Pinpoint the cell where the given text exists, returning its [X, Y] midpoint coordinate. 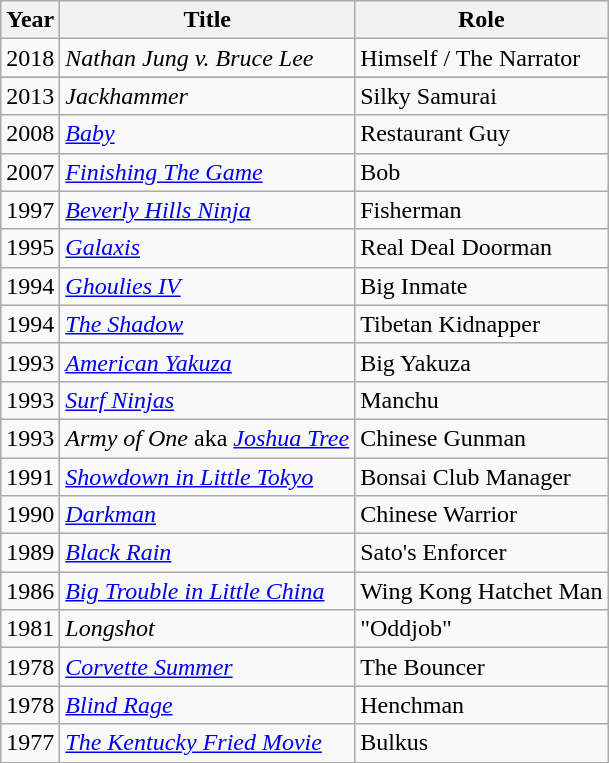
Blind Rage [208, 705]
Longshot [208, 629]
The Shadow [208, 324]
Finishing The Game [208, 172]
1986 [30, 591]
Chinese Warrior [482, 515]
Big Trouble in Little China [208, 591]
The Bouncer [482, 667]
Restaurant Guy [482, 134]
Galaxis [208, 248]
Bob [482, 172]
Army of One aka Joshua Tree [208, 438]
2008 [30, 134]
Wing Kong Hatchet Man [482, 591]
Sato's Enforcer [482, 553]
Title [208, 20]
Bonsai Club Manager [482, 477]
Beverly Hills Ninja [208, 210]
Henchman [482, 705]
Bulkus [482, 743]
2007 [30, 172]
Nathan Jung v. Bruce Lee [208, 58]
Ghoulies IV [208, 286]
1981 [30, 629]
American Yakuza [208, 362]
Year [30, 20]
Fisherman [482, 210]
2018 [30, 58]
Surf Ninjas [208, 400]
Tibetan Kidnapper [482, 324]
Real Deal Doorman [482, 248]
1990 [30, 515]
Chinese Gunman [482, 438]
1997 [30, 210]
1977 [30, 743]
1991 [30, 477]
1989 [30, 553]
Manchu [482, 400]
Big Yakuza [482, 362]
Big Inmate [482, 286]
2013 [30, 96]
Baby [208, 134]
Jackhammer [208, 96]
Himself / The Narrator [482, 58]
Black Rain [208, 553]
1995 [30, 248]
Darkman [208, 515]
Corvette Summer [208, 667]
Role [482, 20]
"Oddjob" [482, 629]
Silky Samurai [482, 96]
Showdown in Little Tokyo [208, 477]
The Kentucky Fried Movie [208, 743]
